Capture the cell that displays the provided text and extract its (X, Y) central coordinate. 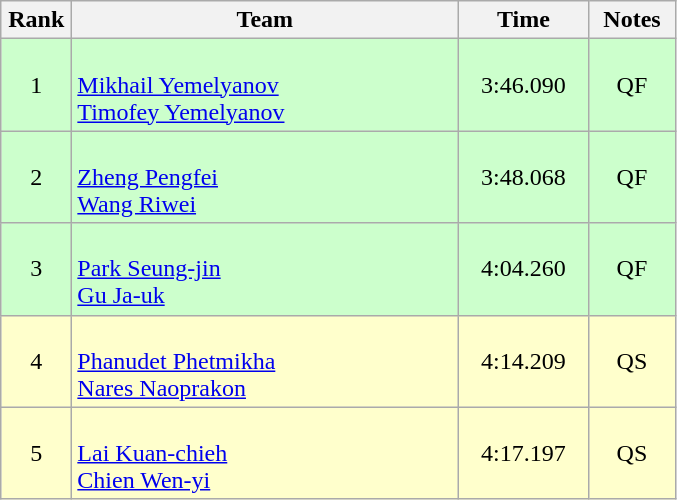
4:17.197 (524, 453)
Lai Kuan-chiehChien Wen-yi (265, 453)
5 (36, 453)
4:14.209 (524, 361)
Mikhail YemelyanovTimofey Yemelyanov (265, 85)
Time (524, 20)
4:04.260 (524, 269)
1 (36, 85)
4 (36, 361)
Phanudet PhetmikhaNares Naoprakon (265, 361)
2 (36, 177)
Zheng PengfeiWang Riwei (265, 177)
Team (265, 20)
3 (36, 269)
Rank (36, 20)
3:48.068 (524, 177)
3:46.090 (524, 85)
Notes (632, 20)
Park Seung-jinGu Ja-uk (265, 269)
